Extract the (x, y) coordinate from the center of the cell holding the provided text.  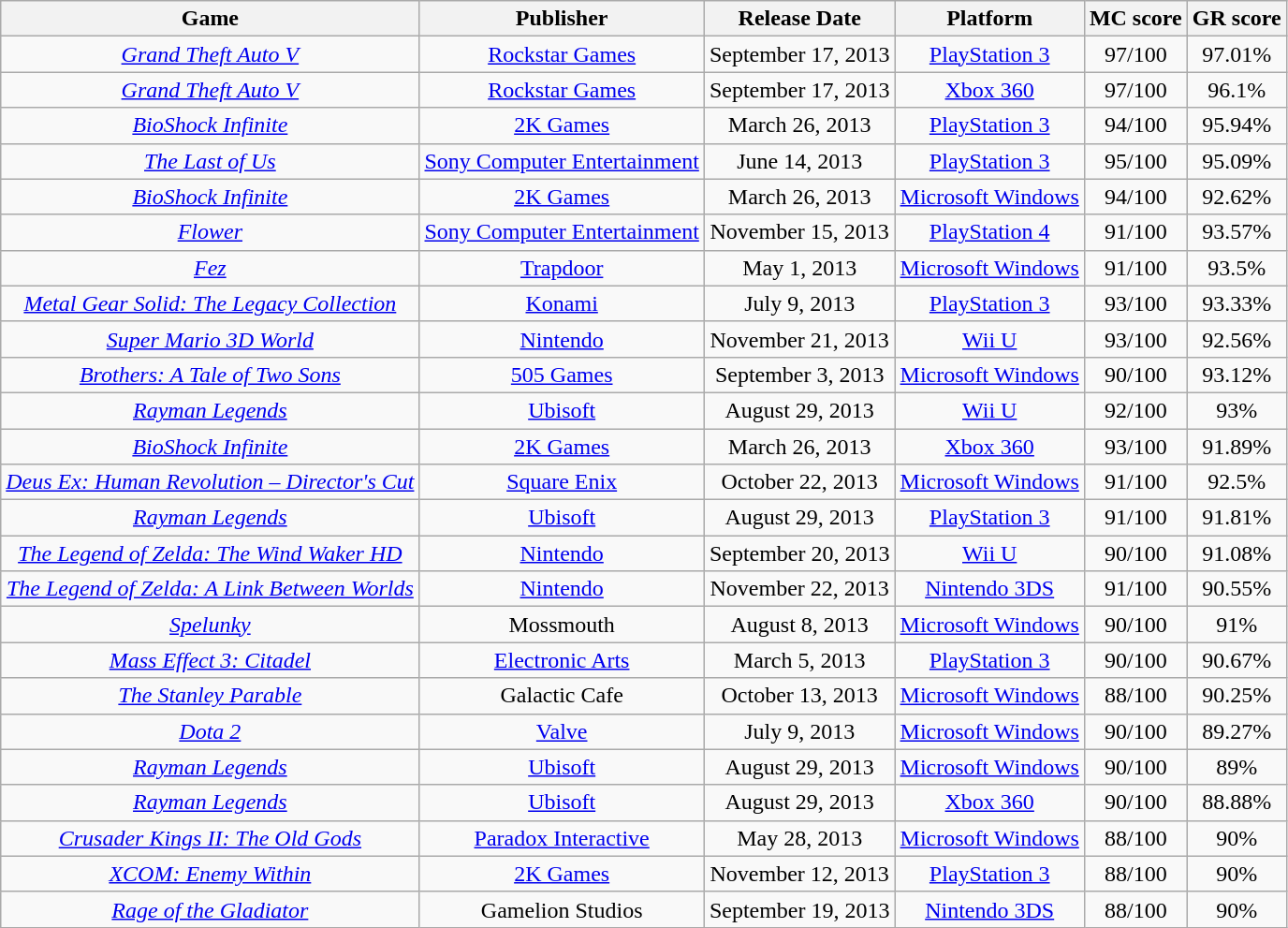
92.56% (1237, 339)
May 1, 2013 (799, 268)
November 22, 2013 (799, 589)
June 14, 2013 (799, 161)
The Legend of Zelda: The Wind Waker HD (210, 553)
92.5% (1237, 482)
Dota 2 (210, 731)
93.57% (1237, 232)
November 15, 2013 (799, 232)
Crusader Kings II: The Old Gods (210, 838)
Mass Effect 3: Citadel (210, 660)
Paradox Interactive (562, 838)
92.62% (1237, 197)
May 28, 2013 (799, 838)
91.81% (1237, 518)
97.01% (1237, 54)
90.25% (1237, 696)
Valve (562, 731)
93.33% (1237, 303)
91% (1237, 625)
Publisher (562, 19)
93.5% (1237, 268)
October 22, 2013 (799, 482)
93.12% (1237, 375)
November 21, 2013 (799, 339)
Spelunky (210, 625)
March 5, 2013 (799, 660)
PlayStation 4 (989, 232)
Square Enix (562, 482)
Game (210, 19)
Platform (989, 19)
Galactic Cafe (562, 696)
92/100 (1135, 410)
XCOM: Enemy Within (210, 874)
89% (1237, 767)
The Legend of Zelda: A Link Between Worlds (210, 589)
Fez (210, 268)
Super Mario 3D World (210, 339)
GR score (1237, 19)
91.89% (1237, 447)
95.09% (1237, 161)
September 20, 2013 (799, 553)
Release Date (799, 19)
November 12, 2013 (799, 874)
October 13, 2013 (799, 696)
Mossmouth (562, 625)
Electronic Arts (562, 660)
Trapdoor (562, 268)
Metal Gear Solid: The Legacy Collection (210, 303)
Deus Ex: Human Revolution – Director's Cut (210, 482)
Flower (210, 232)
The Stanley Parable (210, 696)
MC score (1135, 19)
90.55% (1237, 589)
88.88% (1237, 803)
96.1% (1237, 90)
91.08% (1237, 553)
89.27% (1237, 731)
Konami (562, 303)
The Last of Us (210, 161)
93% (1237, 410)
95.94% (1237, 125)
90.67% (1237, 660)
Gamelion Studios (562, 909)
September 19, 2013 (799, 909)
505 Games (562, 375)
September 3, 2013 (799, 375)
95/100 (1135, 161)
Brothers: A Tale of Two Sons (210, 375)
Rage of the Gladiator (210, 909)
August 8, 2013 (799, 625)
